Identify which cell holds the provided text, then report its (X, Y) central coordinate. 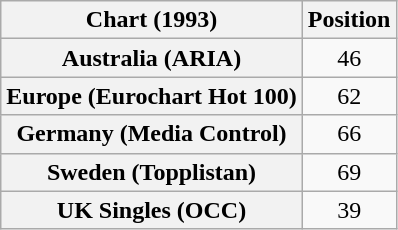
Position (349, 20)
39 (349, 210)
Chart (1993) (152, 20)
Europe (Eurochart Hot 100) (152, 96)
Australia (ARIA) (152, 58)
Germany (Media Control) (152, 134)
62 (349, 96)
46 (349, 58)
69 (349, 172)
66 (349, 134)
Sweden (Topplistan) (152, 172)
UK Singles (OCC) (152, 210)
